Capture the cell that displays the provided text and extract its (x, y) central coordinate. 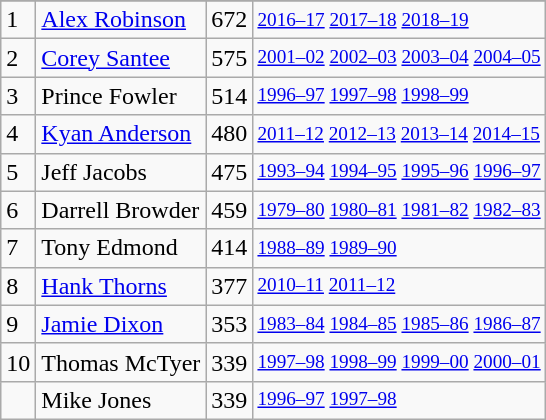
Prince Fowler (121, 96)
353 (230, 324)
Corey Santee (121, 58)
1997–98 1998–99 1999–00 2000–01 (399, 362)
480 (230, 134)
5 (18, 172)
1993–94 1994–95 1995–96 1996–97 (399, 172)
Darrell Browder (121, 210)
9 (18, 324)
6 (18, 210)
475 (230, 172)
4 (18, 134)
2016–17 2017–18 2018–19 (399, 20)
672 (230, 20)
1983–84 1984–85 1985–86 1986–87 (399, 324)
7 (18, 248)
1988–89 1989–90 (399, 248)
2010–11 2011–12 (399, 286)
3 (18, 96)
514 (230, 96)
1996–97 1997–98 (399, 400)
2011–12 2012–13 2013–14 2014–15 (399, 134)
459 (230, 210)
377 (230, 286)
1996–97 1997–98 1998–99 (399, 96)
Kyan Anderson (121, 134)
10 (18, 362)
Alex Robinson (121, 20)
575 (230, 58)
8 (18, 286)
Thomas McTyer (121, 362)
414 (230, 248)
Tony Edmond (121, 248)
2001–02 2002–03 2003–04 2004–05 (399, 58)
1 (18, 20)
Hank Thorns (121, 286)
Jamie Dixon (121, 324)
Mike Jones (121, 400)
1979–80 1980–81 1981–82 1982–83 (399, 210)
Jeff Jacobs (121, 172)
2 (18, 58)
